Output the (X, Y) coordinate of the center of the cell containing the given text.  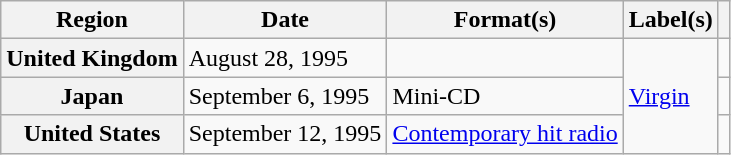
September 12, 1995 (285, 134)
United Kingdom (92, 58)
Date (285, 20)
Japan (92, 96)
Virgin (670, 96)
September 6, 1995 (285, 96)
August 28, 1995 (285, 58)
Label(s) (670, 20)
Contemporary hit radio (505, 134)
Mini-CD (505, 96)
Format(s) (505, 20)
Region (92, 20)
United States (92, 134)
